Pinpoint the cell where the given text exists, returning its [X, Y] midpoint coordinate. 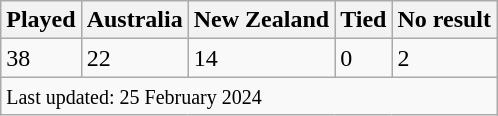
38 [41, 58]
Played [41, 20]
Last updated: 25 February 2024 [249, 96]
0 [364, 58]
22 [134, 58]
Tied [364, 20]
No result [444, 20]
14 [261, 58]
New Zealand [261, 20]
Australia [134, 20]
2 [444, 58]
